Return the [X, Y] coordinate for the center point of the cell that contains the specified text.  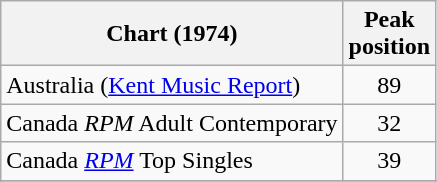
Peakposition [389, 34]
39 [389, 161]
Chart (1974) [172, 34]
Australia (Kent Music Report) [172, 85]
Canada RPM Top Singles [172, 161]
89 [389, 85]
Canada RPM Adult Contemporary [172, 123]
32 [389, 123]
